Locate the cell with the specified text and output its [X, Y] center coordinate. 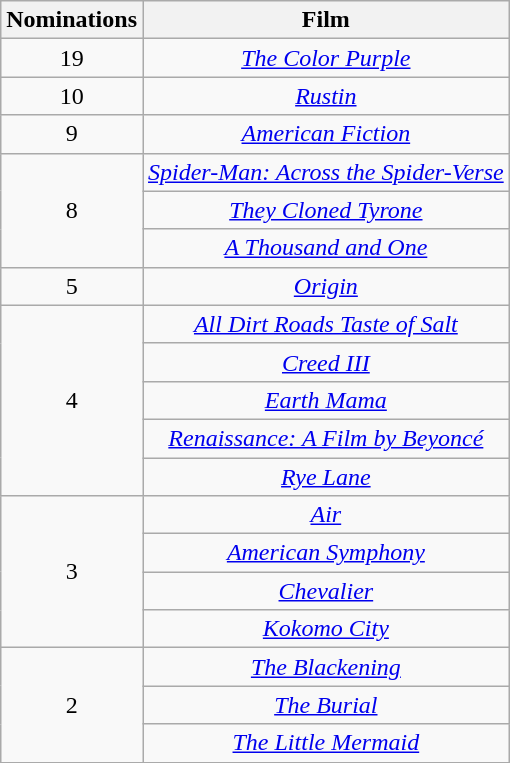
Chevalier [326, 591]
The Color Purple [326, 58]
Rustin [326, 96]
Kokomo City [326, 629]
8 [72, 210]
All Dirt Roads Taste of Salt [326, 324]
American Fiction [326, 134]
9 [72, 134]
American Symphony [326, 553]
The Burial [326, 705]
Spider-Man: Across the Spider-Verse [326, 172]
19 [72, 58]
Air [326, 515]
5 [72, 286]
The Blackening [326, 667]
A Thousand and One [326, 248]
Creed III [326, 362]
2 [72, 705]
10 [72, 96]
Earth Mama [326, 400]
Nominations [72, 20]
They Cloned Tyrone [326, 210]
3 [72, 572]
Film [326, 20]
Rye Lane [326, 477]
4 [72, 400]
The Little Mermaid [326, 743]
Renaissance: A Film by Beyoncé [326, 438]
Origin [326, 286]
